Output the [x, y] coordinate of the center of the cell containing the given text.  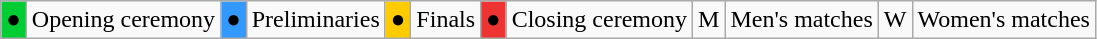
Opening ceremony [123, 20]
Closing ceremony [599, 20]
W [895, 20]
Preliminaries [316, 20]
Finals [446, 20]
Men's matches [802, 20]
M [709, 20]
Women's matches [1004, 20]
